For the text-containing cell, return its midpoint in [X, Y] coordinate format. 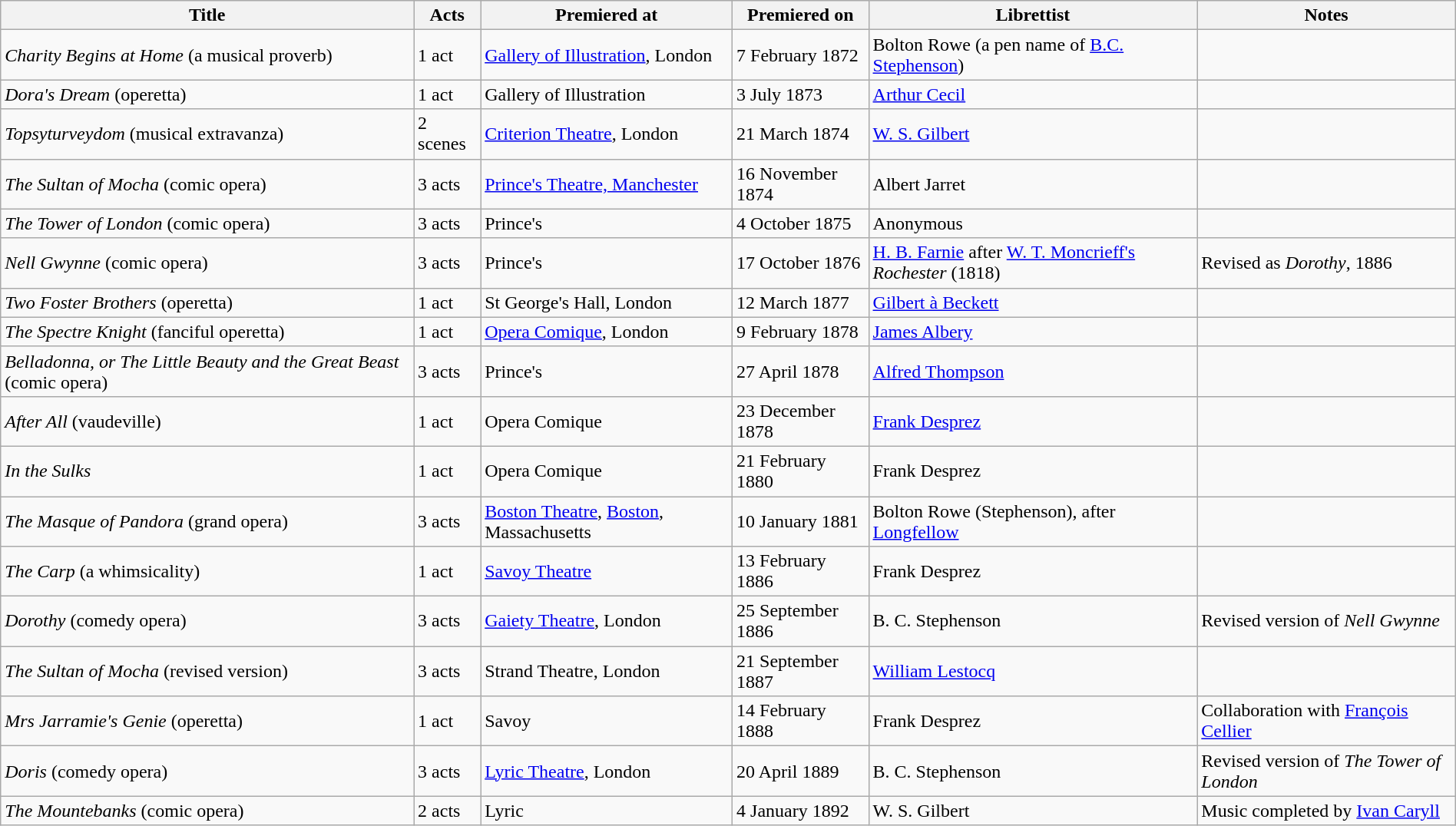
23 December 1878 [800, 421]
Premiered at [607, 15]
Premiered on [800, 15]
Notes [1326, 15]
Strand Theatre, London [607, 671]
13 February 1886 [800, 571]
Bolton Rowe (a pen name of B.C. Stephenson) [1033, 55]
Alfred Thompson [1033, 372]
William Lestocq [1033, 671]
3 July 1873 [800, 94]
25 September 1886 [800, 622]
Dorothy (comedy opera) [207, 622]
After All (vaudeville) [207, 421]
14 February 1888 [800, 722]
2 scenes [447, 134]
Doris (comedy opera) [207, 771]
The Mountebanks (comic opera) [207, 811]
Bolton Rowe (Stephenson), after Longfellow [1033, 520]
St George's Hall, London [607, 302]
Anonymous [1033, 223]
Savoy [607, 722]
20 April 1889 [800, 771]
Opera Comique, London [607, 332]
The Carp (a whimsicality) [207, 571]
Boston Theatre, Boston, Massachusetts [607, 520]
9 February 1878 [800, 332]
Gaiety Theatre, London [607, 622]
Librettist [1033, 15]
Albert Jarret [1033, 184]
Dora's Dream (operetta) [207, 94]
21 September 1887 [800, 671]
Gilbert à Beckett [1033, 302]
Collaboration with François Cellier [1326, 722]
Music completed by Ivan Caryll [1326, 811]
Arthur Cecil [1033, 94]
10 January 1881 [800, 520]
H. B. Farnie after W. T. Moncrieff's Rochester (1818) [1033, 263]
21 February 1880 [800, 471]
Mrs Jarramie's Genie (operetta) [207, 722]
2 acts [447, 811]
Belladonna, or The Little Beauty and the Great Beast (comic opera) [207, 372]
16 November 1874 [800, 184]
Gallery of Illustration, London [607, 55]
Revised version of Nell Gwynne [1326, 622]
The Sultan of Mocha (revised version) [207, 671]
Lyric [607, 811]
Title [207, 15]
7 February 1872 [800, 55]
Prince's Theatre, Manchester [607, 184]
27 April 1878 [800, 372]
Lyric Theatre, London [607, 771]
Revised version of The Tower of London [1326, 771]
The Masque of Pandora (grand opera) [207, 520]
Topsyturveydom (musical extravanza) [207, 134]
4 January 1892 [800, 811]
4 October 1875 [800, 223]
Nell Gwynne (comic opera) [207, 263]
The Spectre Knight (fanciful operetta) [207, 332]
Savoy Theatre [607, 571]
Gallery of Illustration [607, 94]
Acts [447, 15]
Criterion Theatre, London [607, 134]
21 March 1874 [800, 134]
The Sultan of Mocha (comic opera) [207, 184]
Two Foster Brothers (operetta) [207, 302]
12 March 1877 [800, 302]
James Albery [1033, 332]
Charity Begins at Home (a musical proverb) [207, 55]
In the Sulks [207, 471]
The Tower of London (comic opera) [207, 223]
17 October 1876 [800, 263]
Revised as Dorothy, 1886 [1326, 263]
